Capture the cell that displays the provided text and extract its [x, y] central coordinate. 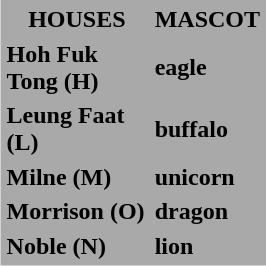
HOUSES [77, 19]
lion [207, 246]
Leung Faat (L) [77, 128]
Milne (M) [77, 177]
Noble (N) [77, 246]
MASCOT [207, 19]
unicorn [207, 177]
eagle [207, 68]
dragon [207, 211]
Hoh Fuk Tong (H) [77, 68]
buffalo [207, 128]
Morrison (O) [77, 211]
